Locate the cell with the specified text and output its [X, Y] center coordinate. 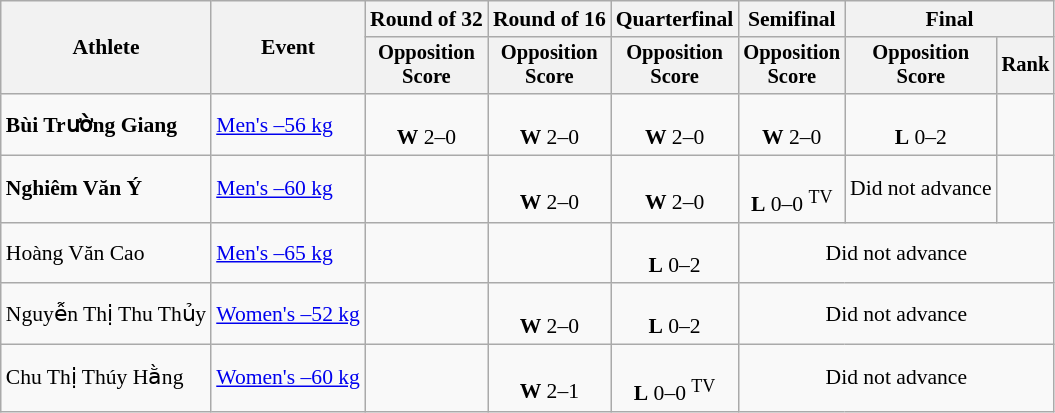
Round of 16 [550, 19]
Athlete [106, 48]
Women's –52 kg [288, 314]
Men's –65 kg [288, 252]
Round of 32 [426, 19]
Nghiêm Văn Ý [106, 190]
Hoàng Văn Cao [106, 252]
Chu Thị Thúy Hằng [106, 378]
Final [950, 19]
Men's –56 kg [288, 124]
Quarterfinal [675, 19]
Men's –60 kg [288, 190]
Women's –60 kg [288, 378]
Bùi Trường Giang [106, 124]
Nguyễn Thị Thu Thủy [106, 314]
Rank [1026, 66]
Event [288, 48]
Semifinal [792, 19]
W 2–1 [550, 378]
